Find where the given text appears and provide that cell's center as [x, y] coordinate. 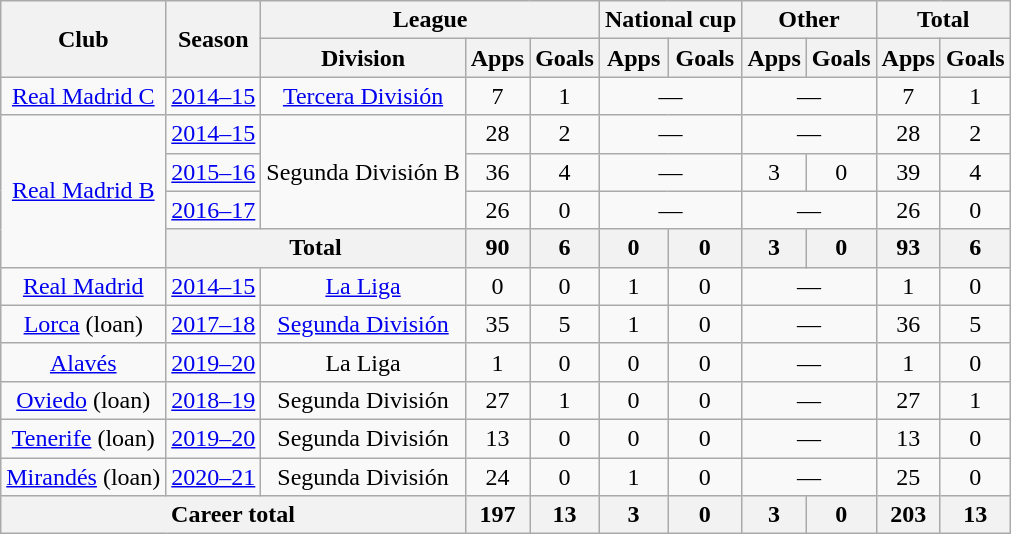
Season [214, 39]
25 [908, 477]
90 [497, 248]
35 [497, 324]
39 [908, 172]
Tenerife (loan) [84, 438]
2015–16 [214, 172]
Real Madrid B [84, 191]
Lorca (loan) [84, 324]
Other [809, 20]
Oviedo (loan) [84, 400]
203 [908, 515]
197 [497, 515]
Real Madrid C [84, 96]
Real Madrid [84, 286]
24 [497, 477]
Career total [233, 515]
Tercera División [363, 96]
League [430, 20]
Mirandés (loan) [84, 477]
2017–18 [214, 324]
2018–19 [214, 400]
2020–21 [214, 477]
Alavés [84, 362]
National cup [670, 20]
2016–17 [214, 210]
Club [84, 39]
93 [908, 248]
Segunda División B [363, 172]
Division [363, 58]
